Provide the (X, Y) coordinate of the cell's center where the given text is located.  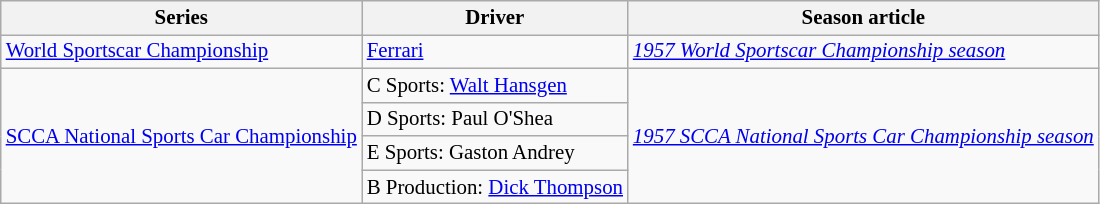
Ferrari (495, 51)
Series (182, 18)
Driver (495, 18)
World Sportscar Championship (182, 51)
1957 SCCA National Sports Car Championship season (864, 136)
C Sports: Walt Hansgen (495, 85)
E Sports: Gaston Andrey (495, 153)
1957 World Sportscar Championship season (864, 51)
D Sports: Paul O'Shea (495, 119)
Season article (864, 18)
SCCA National Sports Car Championship (182, 136)
B Production: Dick Thompson (495, 187)
